Identify which cell holds the provided text, then report its (X, Y) central coordinate. 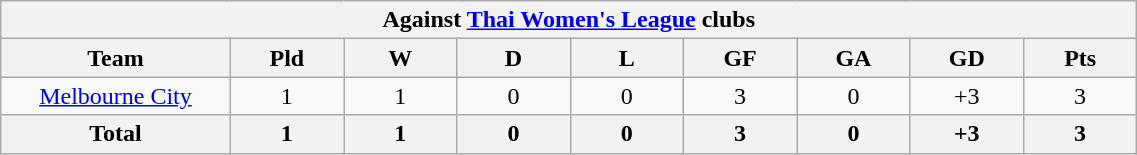
Team (116, 58)
Against Thai Women's League clubs (569, 20)
W (400, 58)
Melbourne City (116, 96)
GA (854, 58)
Pld (286, 58)
Pts (1080, 58)
GD (966, 58)
Total (116, 134)
GF (740, 58)
L (626, 58)
D (514, 58)
